Capture the cell that displays the provided text and extract its [x, y] central coordinate. 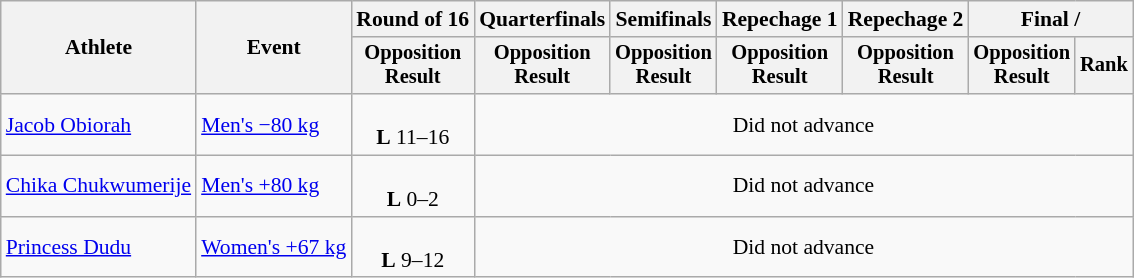
Repechage 1 [780, 19]
Semifinals [664, 19]
Men's +80 kg [274, 186]
Quarterfinals [542, 19]
Event [274, 48]
Repechage 2 [906, 19]
Rank [1104, 66]
Men's −80 kg [274, 124]
Princess Dudu [98, 248]
L 11–16 [412, 124]
Final / [1050, 19]
Jacob Obiorah [98, 124]
Chika Chukwumerije [98, 186]
L 9–12 [412, 248]
Athlete [98, 48]
L 0–2 [412, 186]
Round of 16 [412, 19]
Women's +67 kg [274, 248]
